Capture the cell that displays the provided text and extract its [x, y] central coordinate. 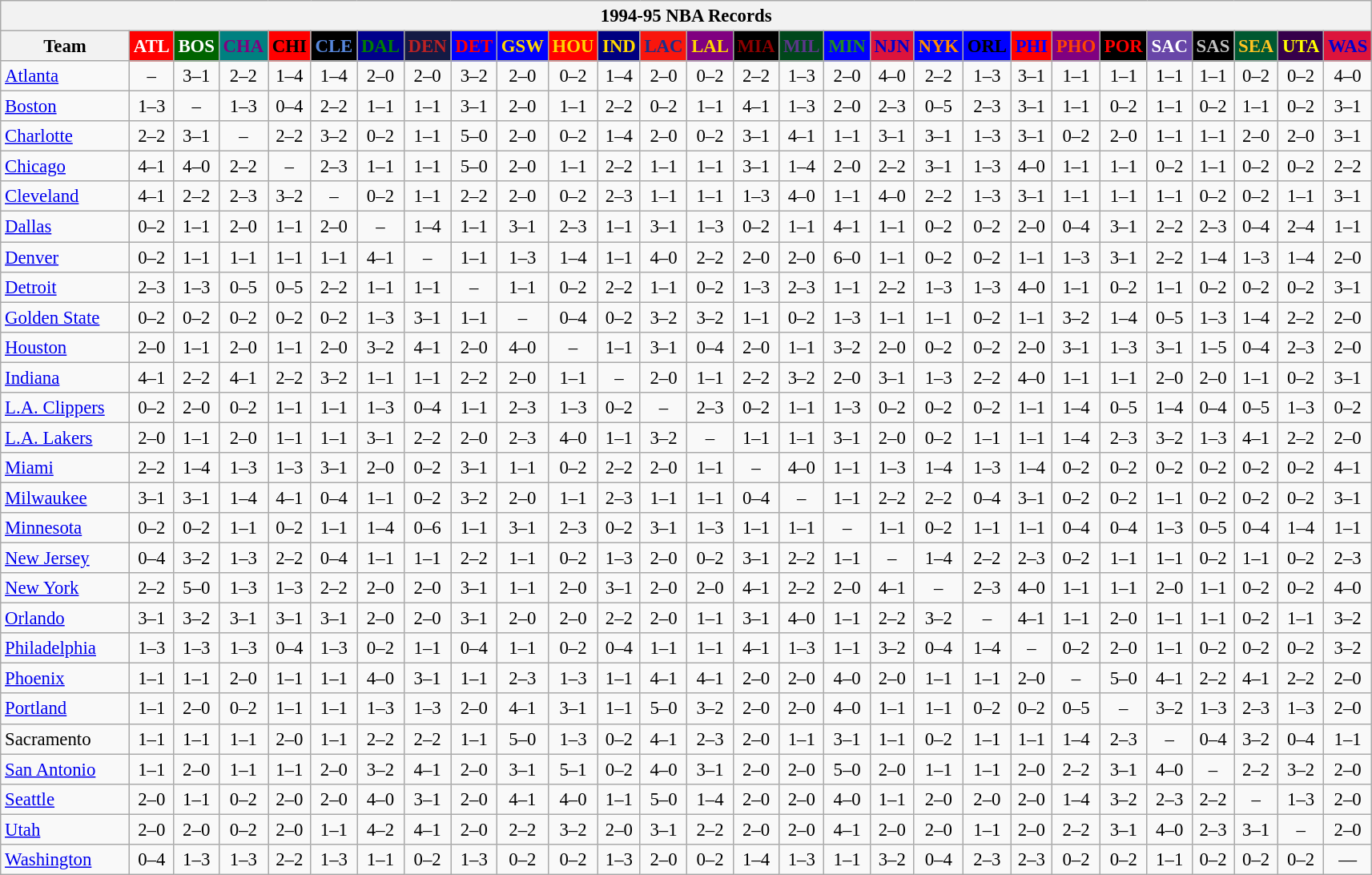
GSW [522, 46]
0–6 [428, 528]
IND [619, 46]
5–1 [573, 769]
BOS [196, 46]
4–2 [381, 829]
Golden State [66, 317]
SAS [1213, 46]
DET [474, 46]
Dallas [66, 227]
NJN [892, 46]
WAS [1348, 46]
HOU [573, 46]
DEN [428, 46]
Detroit [66, 287]
Philadelphia [66, 648]
SAC [1169, 46]
Charlotte [66, 136]
San Antonio [66, 769]
PHO [1076, 46]
NYK [939, 46]
ATL [151, 46]
Miami [66, 468]
MIL [802, 46]
— [1348, 860]
SEA [1256, 46]
LAC [663, 46]
Chicago [66, 167]
MIA [756, 46]
L.A. Lakers [66, 437]
New York [66, 588]
Sacramento [66, 739]
Seattle [66, 799]
Washington [66, 860]
6–0 [847, 257]
Team [66, 46]
Minnesota [66, 528]
DAL [381, 46]
Boston [66, 107]
Phoenix [66, 679]
Houston [66, 347]
Utah [66, 829]
MIN [847, 46]
Cleveland [66, 196]
L.A. Clippers [66, 408]
CHA [243, 46]
CHI [289, 46]
Denver [66, 257]
ORL [987, 46]
Indiana [66, 377]
POR [1123, 46]
2–4 [1301, 227]
1–5 [1213, 347]
Atlanta [66, 76]
Orlando [66, 619]
Milwaukee [66, 498]
PHI [1032, 46]
Portland [66, 709]
CLE [333, 46]
LAL [710, 46]
New Jersey [66, 558]
UTA [1301, 46]
1994-95 NBA Records [686, 16]
